Identify which cell holds the provided text, then report its (X, Y) central coordinate. 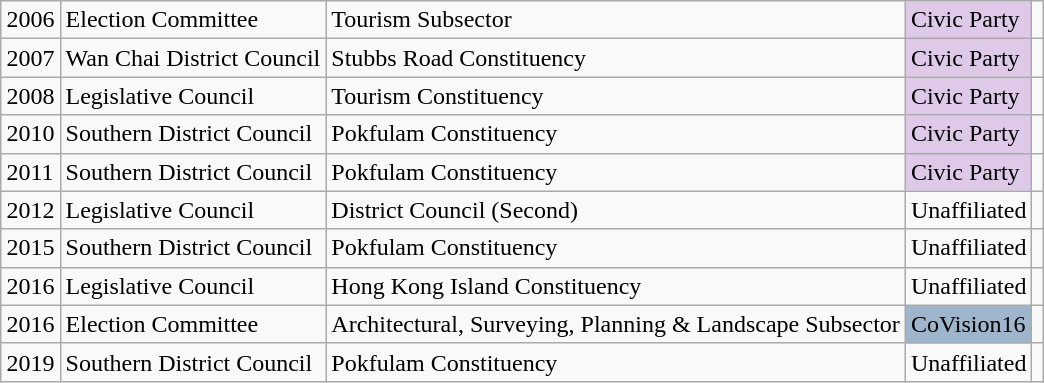
2006 (30, 20)
2010 (30, 134)
Tourism Subsector (616, 20)
Hong Kong Island Constituency (616, 286)
2012 (30, 210)
Stubbs Road Constituency (616, 58)
Tourism Constituency (616, 96)
CoVision16 (968, 324)
2007 (30, 58)
Wan Chai District Council (193, 58)
2011 (30, 172)
2015 (30, 248)
2019 (30, 362)
Architectural, Surveying, Planning & Landscape Subsector (616, 324)
2008 (30, 96)
District Council (Second) (616, 210)
